Find where the given text appears and provide that cell's center as [X, Y] coordinate. 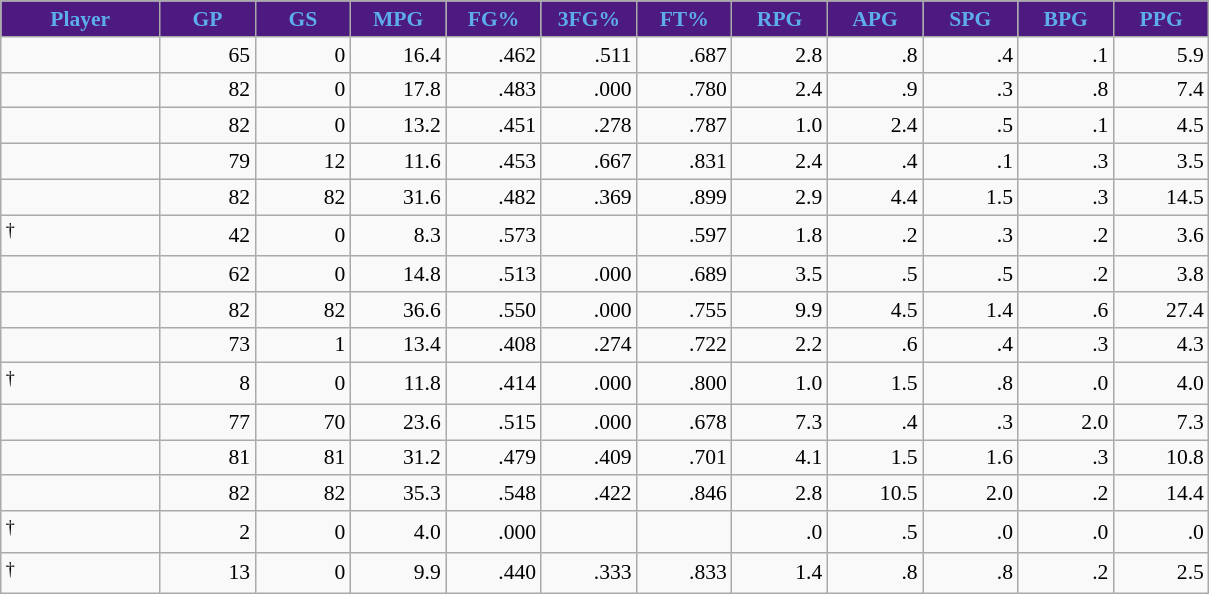
.513 [494, 274]
.833 [684, 574]
2 [208, 532]
.511 [588, 55]
12 [302, 162]
.678 [684, 422]
Player [80, 19]
APG [874, 19]
79 [208, 162]
14.5 [1161, 197]
77 [208, 422]
10.8 [1161, 458]
.846 [684, 494]
2.2 [780, 345]
23.6 [398, 422]
.597 [684, 236]
.409 [588, 458]
GS [302, 19]
36.6 [398, 310]
.451 [494, 126]
.701 [684, 458]
.408 [494, 345]
11.8 [398, 384]
1 [302, 345]
.573 [494, 236]
4.3 [1161, 345]
8.3 [398, 236]
.483 [494, 90]
.667 [588, 162]
14.4 [1161, 494]
2.9 [780, 197]
13.4 [398, 345]
7.4 [1161, 90]
.515 [494, 422]
.689 [684, 274]
11.6 [398, 162]
31.2 [398, 458]
70 [302, 422]
73 [208, 345]
42 [208, 236]
MPG [398, 19]
.9 [874, 90]
.479 [494, 458]
.278 [588, 126]
10.5 [874, 494]
14.8 [398, 274]
13 [208, 574]
.787 [684, 126]
.780 [684, 90]
FG% [494, 19]
2.5 [1161, 574]
.755 [684, 310]
.453 [494, 162]
5.9 [1161, 55]
27.4 [1161, 310]
BPG [1066, 19]
8 [208, 384]
.414 [494, 384]
.482 [494, 197]
.369 [588, 197]
SPG [970, 19]
.687 [684, 55]
13.2 [398, 126]
4.4 [874, 197]
16.4 [398, 55]
1.6 [970, 458]
RPG [780, 19]
.333 [588, 574]
.422 [588, 494]
PPG [1161, 19]
GP [208, 19]
.800 [684, 384]
4.1 [780, 458]
FT% [684, 19]
.440 [494, 574]
3.6 [1161, 236]
62 [208, 274]
17.8 [398, 90]
.550 [494, 310]
.722 [684, 345]
.274 [588, 345]
.462 [494, 55]
.548 [494, 494]
65 [208, 55]
.899 [684, 197]
3FG% [588, 19]
31.6 [398, 197]
1.8 [780, 236]
.831 [684, 162]
35.3 [398, 494]
3.8 [1161, 274]
